Return the (X, Y) coordinate for the center point of the cell that contains the specified text.  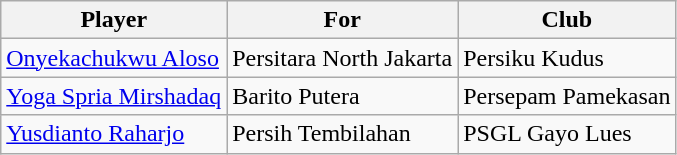
Yoga Spria Mirshadaq (114, 96)
For (342, 20)
Onyekachukwu Aloso (114, 58)
Player (114, 20)
Club (567, 20)
Yusdianto Raharjo (114, 134)
Persitara North Jakarta (342, 58)
PSGL Gayo Lues (567, 134)
Persih Tembilahan (342, 134)
Barito Putera (342, 96)
Persiku Kudus (567, 58)
Persepam Pamekasan (567, 96)
